Return the (X, Y) coordinate for the center point of the cell that contains the specified text.  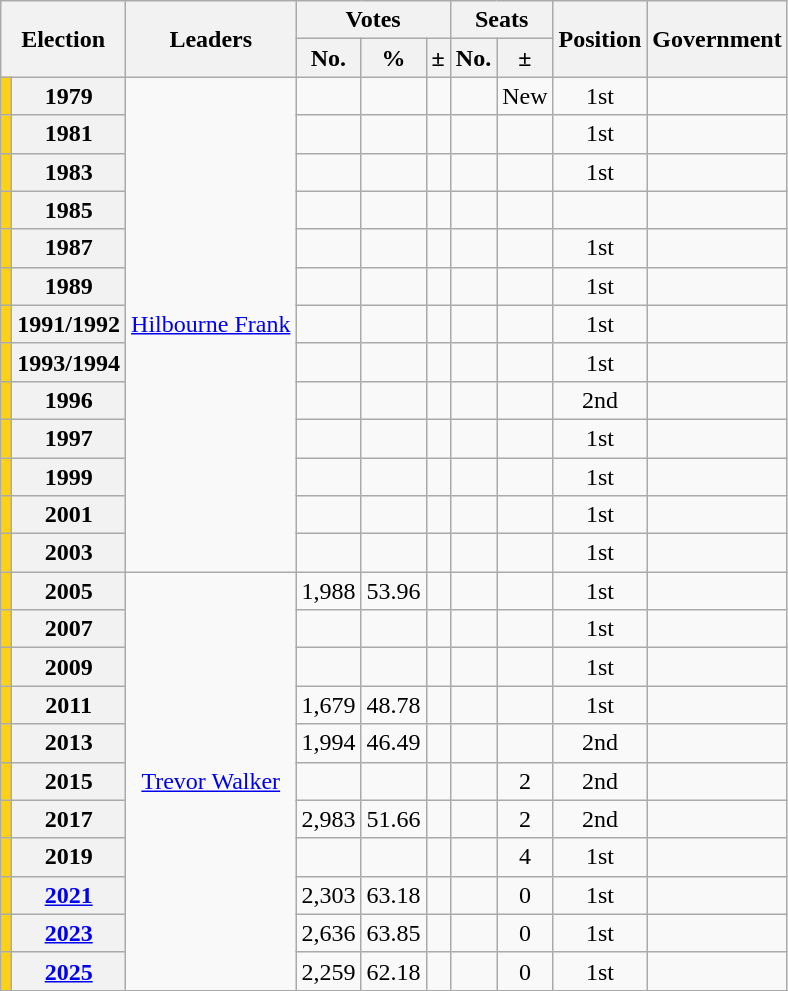
51.66 (394, 819)
48.78 (394, 705)
63.18 (394, 895)
2007 (69, 629)
2023 (69, 933)
1981 (69, 134)
Seats (502, 20)
% (394, 58)
2021 (69, 895)
2005 (69, 591)
1993/1994 (69, 362)
2025 (69, 971)
Government (717, 39)
53.96 (394, 591)
4 (525, 857)
Votes (373, 20)
New (525, 96)
2015 (69, 781)
2011 (69, 705)
1999 (69, 477)
1,994 (328, 743)
Hilbourne Frank (211, 324)
2003 (69, 553)
2,636 (328, 933)
1979 (69, 96)
2019 (69, 857)
1983 (69, 172)
2017 (69, 819)
1996 (69, 400)
1985 (69, 210)
1989 (69, 286)
1997 (69, 438)
62.18 (394, 971)
63.85 (394, 933)
1987 (69, 248)
2013 (69, 743)
Trevor Walker (211, 782)
2001 (69, 515)
1,679 (328, 705)
Election (64, 39)
Leaders (211, 39)
2,303 (328, 895)
2,259 (328, 971)
1991/1992 (69, 324)
2,983 (328, 819)
46.49 (394, 743)
2009 (69, 667)
Position (600, 39)
1,988 (328, 591)
